Search for the cell housing the specified text and yield its (X, Y) center coordinate. 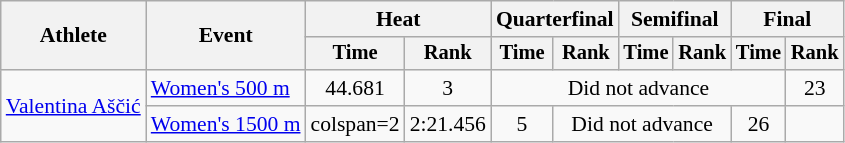
Heat (398, 19)
Semifinal (675, 19)
2:21.456 (448, 124)
Valentina Aščić (74, 106)
26 (758, 124)
Event (226, 36)
23 (815, 88)
Final (787, 19)
Quarterfinal (555, 19)
3 (448, 88)
Women's 1500 m (226, 124)
44.681 (356, 88)
colspan=2 (356, 124)
5 (522, 124)
Athlete (74, 36)
Women's 500 m (226, 88)
